Return [X, Y] of the center of cell containing provided text 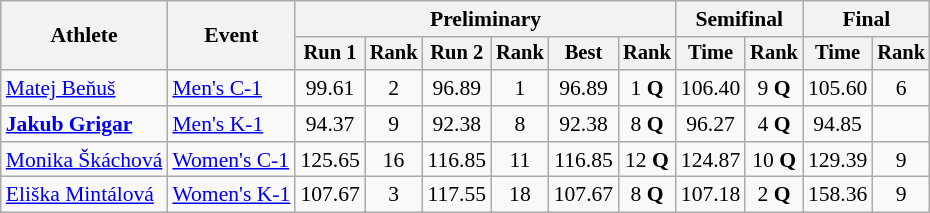
105.60 [838, 88]
Run 2 [456, 54]
Eliška Mintálová [84, 195]
6 [901, 88]
12 Q [647, 160]
Preliminary [485, 19]
11 [520, 160]
117.55 [456, 195]
Matej Beňuš [84, 88]
94.37 [330, 124]
Run 1 [330, 54]
2 [394, 88]
8 [520, 124]
96.27 [710, 124]
Athlete [84, 36]
99.61 [330, 88]
18 [520, 195]
Best [584, 54]
129.39 [838, 160]
Event [231, 36]
Men's C-1 [231, 88]
158.36 [838, 195]
107.18 [710, 195]
Men's K-1 [231, 124]
4 Q [774, 124]
125.65 [330, 160]
Monika Škáchová [84, 160]
10 Q [774, 160]
Women's C-1 [231, 160]
3 [394, 195]
9 Q [774, 88]
94.85 [838, 124]
Final [866, 19]
106.40 [710, 88]
16 [394, 160]
Semifinal [740, 19]
Jakub Grigar [84, 124]
1 [520, 88]
Women's K-1 [231, 195]
124.87 [710, 160]
2 Q [774, 195]
1 Q [647, 88]
